Capture the cell that displays the provided text and extract its (x, y) central coordinate. 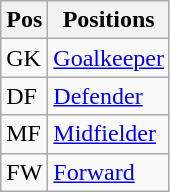
Defender (109, 96)
Pos (24, 20)
GK (24, 58)
Midfielder (109, 134)
MF (24, 134)
FW (24, 172)
Positions (109, 20)
Forward (109, 172)
DF (24, 96)
Goalkeeper (109, 58)
